Extract the (x, y) coordinate from the center of the cell holding the provided text.  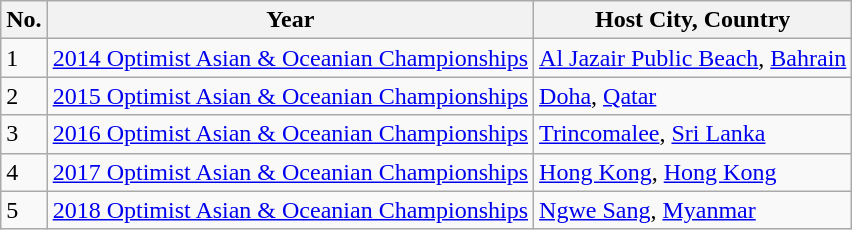
2017 Optimist Asian & Oceanian Championships (290, 172)
Doha, Qatar (693, 96)
Trincomalee, Sri Lanka (693, 134)
2015 Optimist Asian & Oceanian Championships (290, 96)
4 (24, 172)
2018 Optimist Asian & Oceanian Championships (290, 210)
Host City, Country (693, 20)
No. (24, 20)
3 (24, 134)
5 (24, 210)
Ngwe Sang, Myanmar (693, 210)
Hong Kong, Hong Kong (693, 172)
2 (24, 96)
Al Jazair Public Beach, Bahrain (693, 58)
2014 Optimist Asian & Oceanian Championships (290, 58)
1 (24, 58)
2016 Optimist Asian & Oceanian Championships (290, 134)
Year (290, 20)
